Scan for the cell matching the given text and deliver its [X, Y] coordinate at center. 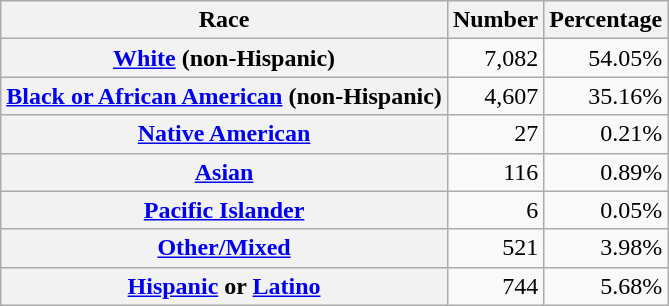
0.05% [606, 210]
Native American [224, 134]
744 [495, 286]
7,082 [495, 58]
Other/Mixed [224, 248]
Number [495, 20]
Black or African American (non-Hispanic) [224, 96]
35.16% [606, 96]
Percentage [606, 20]
5.68% [606, 286]
6 [495, 210]
Asian [224, 172]
Race [224, 20]
3.98% [606, 248]
4,607 [495, 96]
0.21% [606, 134]
116 [495, 172]
0.89% [606, 172]
White (non-Hispanic) [224, 58]
54.05% [606, 58]
Hispanic or Latino [224, 286]
521 [495, 248]
27 [495, 134]
Pacific Islander [224, 210]
